Provide the [X, Y] coordinate of the cell's center where the given text is located.  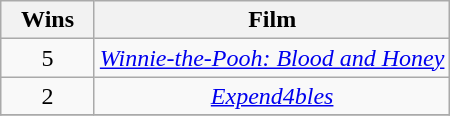
Expend4bles [272, 96]
Wins [48, 20]
5 [48, 58]
Winnie-the-Pooh: Blood and Honey [272, 58]
Film [272, 20]
2 [48, 96]
